Output the (x, y) coordinate of the center of the cell containing the given text.  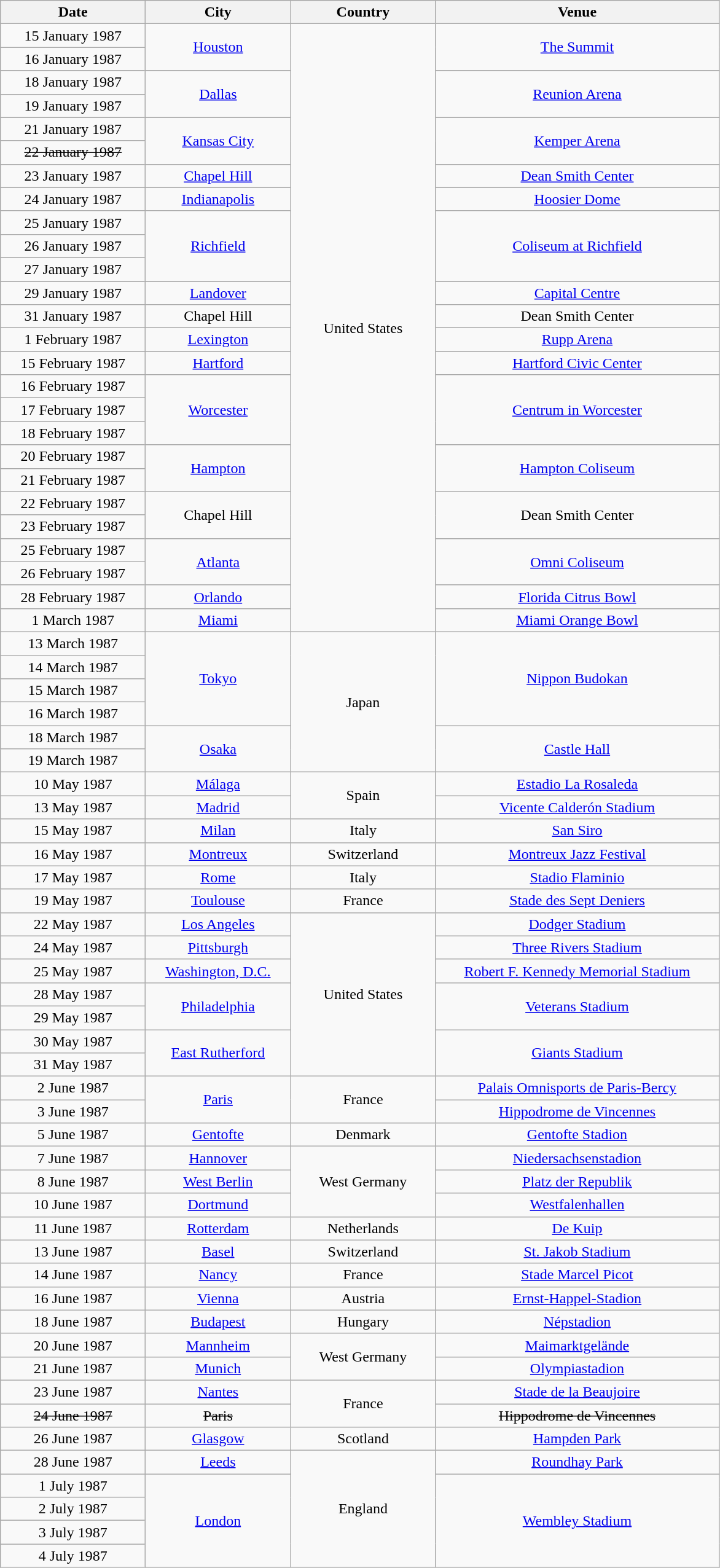
15 March 1987 (73, 691)
13 June 1987 (73, 1252)
2 July 1987 (73, 1509)
Capital Centre (577, 293)
Atlanta (218, 562)
Gentofte Stadion (577, 1135)
17 May 1987 (73, 877)
29 January 1987 (73, 293)
22 May 1987 (73, 924)
20 February 1987 (73, 457)
Dallas (218, 94)
Coliseum at Richfield (577, 246)
Toulouse (218, 901)
14 June 1987 (73, 1275)
Roundhay Park (577, 1462)
24 January 1987 (73, 199)
Centrum in Worcester (577, 410)
Stade de la Beaujoire (577, 1392)
17 February 1987 (73, 410)
10 May 1987 (73, 784)
Philadelphia (218, 1006)
23 February 1987 (73, 527)
Japan (363, 702)
Hampden Park (577, 1439)
Worcester (218, 410)
Rome (218, 877)
Netherlands (363, 1228)
25 January 1987 (73, 222)
11 June 1987 (73, 1228)
10 June 1987 (73, 1205)
19 May 1987 (73, 901)
Platz der Republik (577, 1182)
Estadio La Rosaleda (577, 784)
City (218, 12)
Osaka (218, 749)
San Siro (577, 831)
Landover (218, 293)
Vienna (218, 1298)
8 June 1987 (73, 1182)
Kemper Arena (577, 141)
Munich (218, 1368)
Nancy (218, 1275)
Madrid (218, 807)
1 July 1987 (73, 1486)
Castle Hall (577, 749)
Robert F. Kennedy Memorial Stadium (577, 971)
3 July 1987 (73, 1532)
Gentofte (218, 1135)
26 June 1987 (73, 1439)
18 January 1987 (73, 82)
16 February 1987 (73, 386)
22 February 1987 (73, 503)
Los Angeles (218, 924)
2 June 1987 (73, 1088)
Washington, D.C. (218, 971)
Stade des Sept Deniers (577, 901)
London (218, 1521)
13 May 1987 (73, 807)
Hannover (218, 1158)
26 February 1987 (73, 573)
Olympiastadion (577, 1368)
30 May 1987 (73, 1041)
18 February 1987 (73, 433)
Miami (218, 620)
Málaga (218, 784)
24 May 1987 (73, 947)
22 January 1987 (73, 152)
Maimarktgelände (577, 1345)
St. Jakob Stadium (577, 1252)
Denmark (363, 1135)
26 January 1987 (73, 246)
Hampton (218, 468)
Dodger Stadium (577, 924)
Kansas City (218, 141)
4 July 1987 (73, 1556)
23 June 1987 (73, 1392)
England (363, 1509)
Pittsburgh (218, 947)
Florida Citrus Bowl (577, 597)
Veterans Stadium (577, 1006)
31 January 1987 (73, 316)
21 June 1987 (73, 1368)
Vicente Calderón Stadium (577, 807)
Tokyo (218, 678)
Indianapolis (218, 199)
7 June 1987 (73, 1158)
28 February 1987 (73, 597)
Three Rivers Stadium (577, 947)
Lexington (218, 340)
20 June 1987 (73, 1345)
19 March 1987 (73, 761)
19 January 1987 (73, 106)
5 June 1987 (73, 1135)
Scotland (363, 1439)
Niedersachsenstadion (577, 1158)
Hoosier Dome (577, 199)
Hungary (363, 1322)
The Summit (577, 47)
Omni Coliseum (577, 562)
Country (363, 12)
Hampton Coliseum (577, 468)
Reunion Arena (577, 94)
Dortmund (218, 1205)
29 May 1987 (73, 1017)
Montreux (218, 854)
21 February 1987 (73, 480)
15 January 1987 (73, 36)
Date (73, 12)
Basel (218, 1252)
16 June 1987 (73, 1298)
De Kuip (577, 1228)
15 May 1987 (73, 831)
Rotterdam (218, 1228)
Westfalenhallen (577, 1205)
1 March 1987 (73, 620)
Népstadion (577, 1322)
24 June 1987 (73, 1415)
Mannheim (218, 1345)
Nippon Budokan (577, 678)
23 January 1987 (73, 176)
25 May 1987 (73, 971)
Wembley Stadium (577, 1521)
27 January 1987 (73, 269)
Montreux Jazz Festival (577, 854)
Glasgow (218, 1439)
16 January 1987 (73, 59)
3 June 1987 (73, 1111)
Hartford Civic Center (577, 363)
Spain (363, 796)
31 May 1987 (73, 1065)
28 June 1987 (73, 1462)
Orlando (218, 597)
16 March 1987 (73, 714)
Stadio Flaminio (577, 877)
25 February 1987 (73, 550)
Rupp Arena (577, 340)
Palais Omnisports de Paris-Bercy (577, 1088)
Houston (218, 47)
1 February 1987 (73, 340)
18 March 1987 (73, 737)
Giants Stadium (577, 1053)
28 May 1987 (73, 994)
Ernst-Happel-Stadion (577, 1298)
15 February 1987 (73, 363)
Nantes (218, 1392)
21 January 1987 (73, 129)
13 March 1987 (73, 643)
Austria (363, 1298)
Miami Orange Bowl (577, 620)
West Berlin (218, 1182)
East Rutherford (218, 1053)
Richfield (218, 246)
18 June 1987 (73, 1322)
Milan (218, 831)
14 March 1987 (73, 667)
Leeds (218, 1462)
16 May 1987 (73, 854)
Venue (577, 12)
Budapest (218, 1322)
Stade Marcel Picot (577, 1275)
Hartford (218, 363)
